For the text-containing cell, return its midpoint in [x, y] coordinate format. 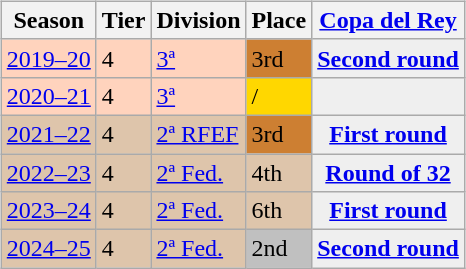
6th [279, 211]
Place [279, 20]
Tier [124, 20]
4th [279, 173]
2022–23 [48, 173]
Copa del Rey [388, 20]
Season [48, 20]
2nd [279, 249]
Division [198, 20]
2023–24 [48, 211]
2024–25 [48, 249]
/ [279, 96]
2020–21 [48, 96]
Round of 32 [388, 173]
2019–20 [48, 58]
2021–22 [48, 134]
2ª RFEF [198, 134]
